For the text-containing cell, return its midpoint in (X, Y) coordinate format. 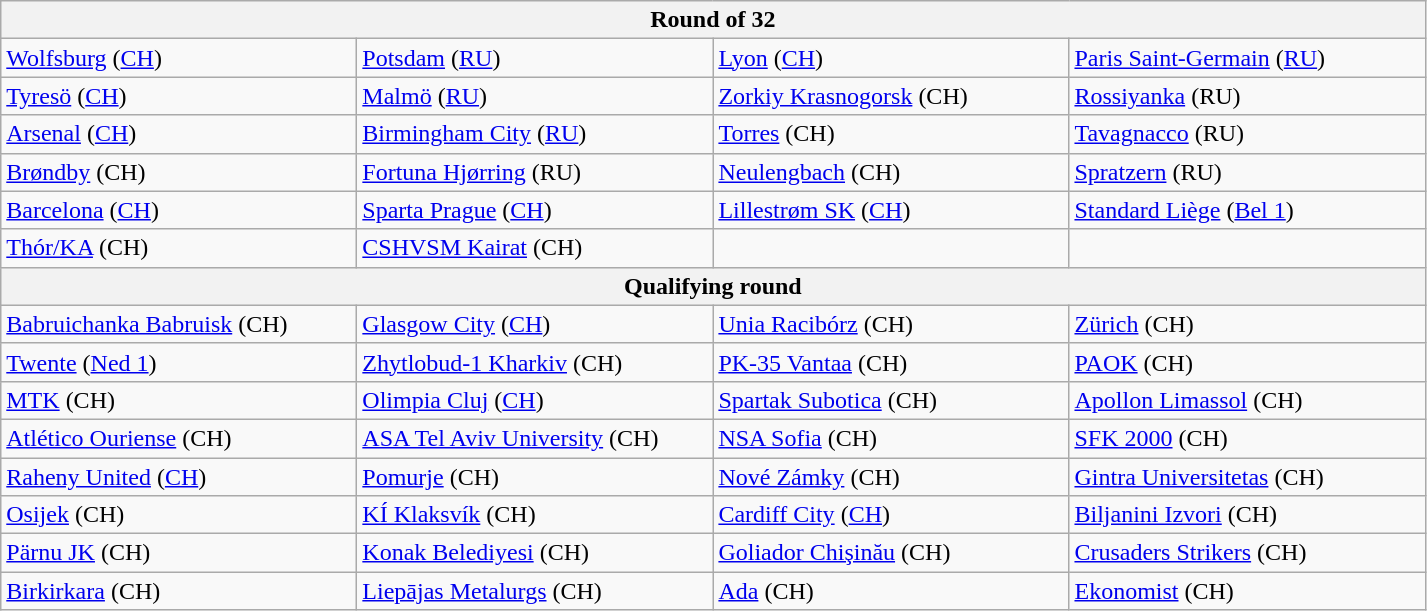
Arsenal (CH) (179, 134)
PAOK (CH) (1247, 362)
SFK 2000 (CH) (1247, 438)
Olimpia Cluj (CH) (535, 400)
Birmingham City (RU) (535, 134)
Biljanini Izvori (CH) (1247, 515)
Crusaders Strikers (CH) (1247, 553)
Zhytlobud-1 Kharkiv (CH) (535, 362)
Paris Saint-Germain (RU) (1247, 58)
NSA Sofia (CH) (891, 438)
PK-35 Vantaa (CH) (891, 362)
Tavagnacco (RU) (1247, 134)
Brøndby (CH) (179, 172)
KÍ Klaksvík (CH) (535, 515)
Unia Racibórz (CH) (891, 324)
Barcelona (CH) (179, 210)
Thór/KA (CH) (179, 248)
Zürich (CH) (1247, 324)
Goliador Chişinău (CH) (891, 553)
Zorkiy Krasnogorsk (CH) (891, 96)
CSHVSM Kairat (CH) (535, 248)
Qualifying round (713, 286)
Konak Belediyesi (CH) (535, 553)
Gintra Universitetas (CH) (1247, 477)
Nové Zámky (CH) (891, 477)
ASA Tel Aviv University (CH) (535, 438)
Ekonomist (CH) (1247, 591)
Spratzern (RU) (1247, 172)
Wolfsburg (CH) (179, 58)
Pomurje (CH) (535, 477)
Malmö (RU) (535, 96)
Lillestrøm SK (CH) (891, 210)
Twente (Ned 1) (179, 362)
Cardiff City (CH) (891, 515)
Sparta Prague (CH) (535, 210)
Tyresö (CH) (179, 96)
Babruichanka Babruisk (CH) (179, 324)
Round of 32 (713, 20)
Glasgow City (CH) (535, 324)
Osijek (CH) (179, 515)
Liepājas Metalurgs (CH) (535, 591)
Potsdam (RU) (535, 58)
Apollon Limassol (CH) (1247, 400)
Fortuna Hjørring (RU) (535, 172)
MTK (CH) (179, 400)
Birkirkara (CH) (179, 591)
Neulengbach (CH) (891, 172)
Torres (CH) (891, 134)
Ada (CH) (891, 591)
Rossiyanka (RU) (1247, 96)
Pärnu JK (CH) (179, 553)
Atlético Ouriense (CH) (179, 438)
Standard Liège (Bel 1) (1247, 210)
Lyon (CH) (891, 58)
Raheny United (CH) (179, 477)
Spartak Subotica (CH) (891, 400)
